Identify which cell holds the provided text, then report its [x, y] central coordinate. 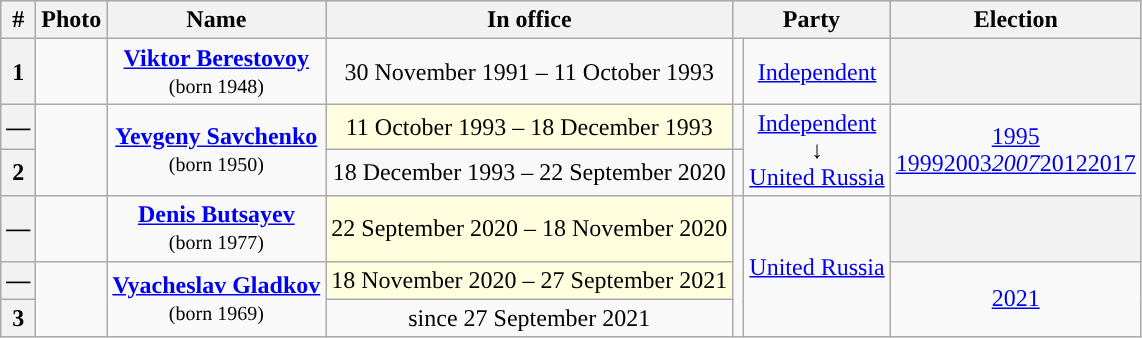
30 November 1991 – 11 October 1993 [530, 72]
3 [18, 318]
In office [530, 20]
Photo [72, 20]
11 October 1993 – 18 December 1993 [530, 127]
18 December 1993 – 22 September 2020 [530, 173]
since 27 September 2021 [530, 318]
2 [18, 173]
Yevgeny Savchenko(born 1950) [216, 150]
199519992003200720122017 [1016, 150]
18 November 2020 – 27 September 2021 [530, 280]
Name [216, 20]
1 [18, 72]
22 September 2020 – 18 November 2020 [530, 228]
Viktor Berestovoy(born 1948) [216, 72]
# [18, 20]
Party [812, 20]
Denis Butsayev(born 1977) [216, 228]
Vyacheslav Gladkov(born 1969) [216, 299]
United Russia [817, 266]
Independent↓United Russia [817, 150]
Election [1016, 20]
Independent [817, 72]
2021 [1016, 299]
